For the text-containing cell, return its midpoint in [x, y] coordinate format. 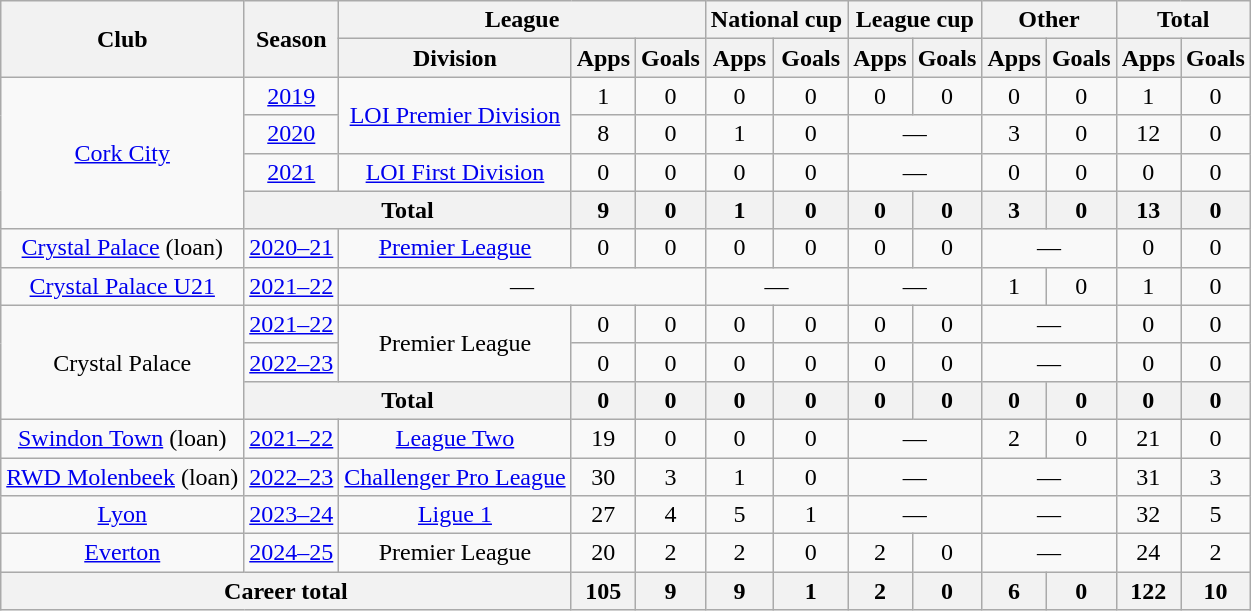
122 [1148, 591]
13 [1148, 210]
Challenger Pro League [455, 477]
Swindon Town (loan) [122, 438]
League Two [455, 438]
Crystal Palace U21 [122, 286]
31 [1148, 477]
League [522, 20]
2023–24 [292, 515]
21 [1148, 438]
LOI First Division [455, 172]
4 [671, 515]
2020–21 [292, 248]
105 [603, 591]
Crystal Palace [122, 362]
LOI Premier Division [455, 115]
League cup [915, 20]
RWD Molenbeek (loan) [122, 477]
Lyon [122, 515]
Ligue 1 [455, 515]
Season [292, 39]
30 [603, 477]
8 [603, 134]
10 [1216, 591]
Other [1049, 20]
32 [1148, 515]
Everton [122, 553]
Division [455, 58]
6 [1014, 591]
20 [603, 553]
27 [603, 515]
National cup [776, 20]
2019 [292, 96]
Cork City [122, 153]
24 [1148, 553]
2024–25 [292, 553]
19 [603, 438]
Crystal Palace (loan) [122, 248]
Club [122, 39]
12 [1148, 134]
2021 [292, 172]
Career total [286, 591]
2020 [292, 134]
